Scan for the cell matching the given text and deliver its [x, y] coordinate at center. 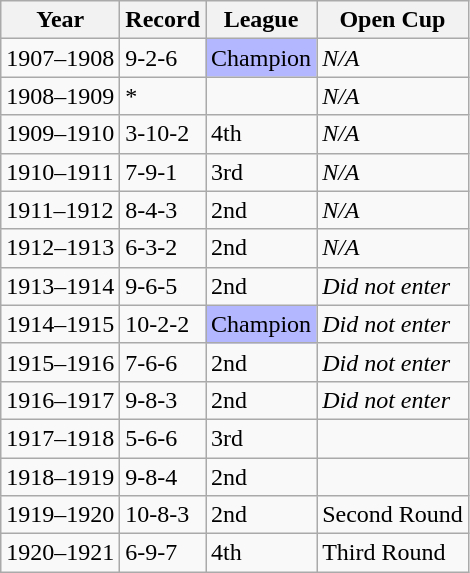
6-3-2 [163, 248]
Year [60, 20]
1915–1916 [60, 362]
Record [163, 20]
1908–1909 [60, 96]
1909–1910 [60, 134]
Third Round [393, 553]
7-9-1 [163, 172]
9-8-3 [163, 400]
1913–1914 [60, 286]
6-9-7 [163, 553]
1912–1913 [60, 248]
8-4-3 [163, 210]
1916–1917 [60, 400]
Open Cup [393, 20]
1907–1908 [60, 58]
League [262, 20]
1920–1921 [60, 553]
9-2-6 [163, 58]
1917–1918 [60, 438]
3-10-2 [163, 134]
1919–1920 [60, 515]
1910–1911 [60, 172]
1911–1912 [60, 210]
1918–1919 [60, 477]
5-6-6 [163, 438]
7-6-6 [163, 362]
* [163, 96]
10-2-2 [163, 324]
9-8-4 [163, 477]
10-8-3 [163, 515]
9-6-5 [163, 286]
Second Round [393, 515]
1914–1915 [60, 324]
